Locate the cell with the specified text and output its [X, Y] center coordinate. 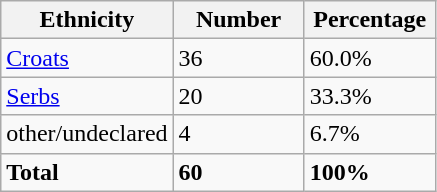
Serbs [87, 96]
33.3% [370, 96]
Percentage [370, 20]
Number [238, 20]
Total [87, 172]
100% [370, 172]
36 [238, 58]
4 [238, 134]
other/undeclared [87, 134]
6.7% [370, 134]
60.0% [370, 58]
20 [238, 96]
Ethnicity [87, 20]
60 [238, 172]
Croats [87, 58]
